For the text-containing cell, return its midpoint in [X, Y] coordinate format. 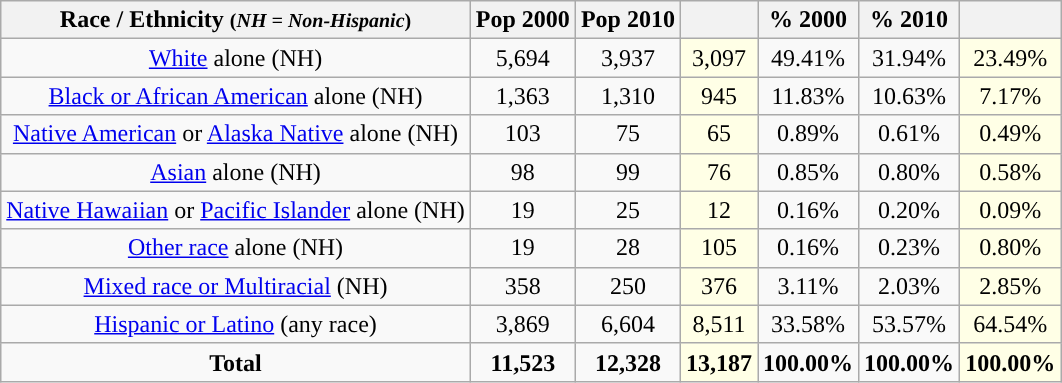
376 [718, 286]
Black or African American alone (NH) [236, 96]
28 [628, 248]
250 [628, 286]
25 [628, 210]
0.20% [910, 210]
3,937 [628, 58]
76 [718, 172]
Hispanic or Latino (any race) [236, 324]
13,187 [718, 362]
5,694 [522, 58]
64.54% [1010, 324]
358 [522, 286]
11.83% [808, 96]
% 2000 [808, 20]
12,328 [628, 362]
0.89% [808, 134]
Native Hawaiian or Pacific Islander alone (NH) [236, 210]
Total [236, 362]
Pop 2010 [628, 20]
0.85% [808, 172]
0.23% [910, 248]
2.03% [910, 286]
0.61% [910, 134]
103 [522, 134]
12 [718, 210]
6,604 [628, 324]
Pop 2000 [522, 20]
98 [522, 172]
1,310 [628, 96]
33.58% [808, 324]
3,869 [522, 324]
0.58% [1010, 172]
Asian alone (NH) [236, 172]
23.49% [1010, 58]
0.09% [1010, 210]
105 [718, 248]
2.85% [1010, 286]
0.49% [1010, 134]
Mixed race or Multiracial (NH) [236, 286]
75 [628, 134]
11,523 [522, 362]
Race / Ethnicity (NH = Non-Hispanic) [236, 20]
Other race alone (NH) [236, 248]
65 [718, 134]
99 [628, 172]
7.17% [1010, 96]
White alone (NH) [236, 58]
% 2010 [910, 20]
Native American or Alaska Native alone (NH) [236, 134]
10.63% [910, 96]
49.41% [808, 58]
3,097 [718, 58]
945 [718, 96]
31.94% [910, 58]
1,363 [522, 96]
3.11% [808, 286]
8,511 [718, 324]
53.57% [910, 324]
